Return the [x, y] coordinate for the center point of the cell that contains the specified text.  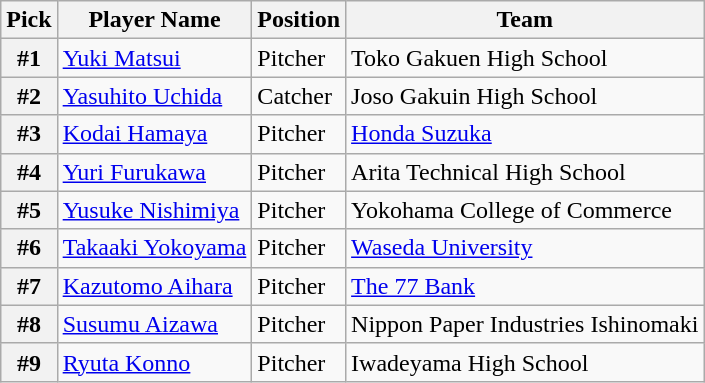
Catcher [299, 96]
#9 [29, 362]
#7 [29, 286]
Yokohama College of Commerce [525, 210]
Nippon Paper Industries Ishinomaki [525, 324]
Pick [29, 20]
Yasuhito Uchida [154, 96]
#2 [29, 96]
#6 [29, 248]
Susumu Aizawa [154, 324]
The 77 Bank [525, 286]
Team [525, 20]
#1 [29, 58]
Arita Technical High School [525, 172]
Kazutomo Aihara [154, 286]
Joso Gakuin High School [525, 96]
#3 [29, 134]
Yusuke Nishimiya [154, 210]
Takaaki Yokoyama [154, 248]
#4 [29, 172]
#5 [29, 210]
Player Name [154, 20]
Toko Gakuen High School [525, 58]
Waseda University [525, 248]
Iwadeyama High School [525, 362]
Position [299, 20]
#8 [29, 324]
Honda Suzuka [525, 134]
Kodai Hamaya [154, 134]
Yuri Furukawa [154, 172]
Yuki Matsui [154, 58]
Ryuta Konno [154, 362]
